Search for the cell housing the specified text and yield its (x, y) center coordinate. 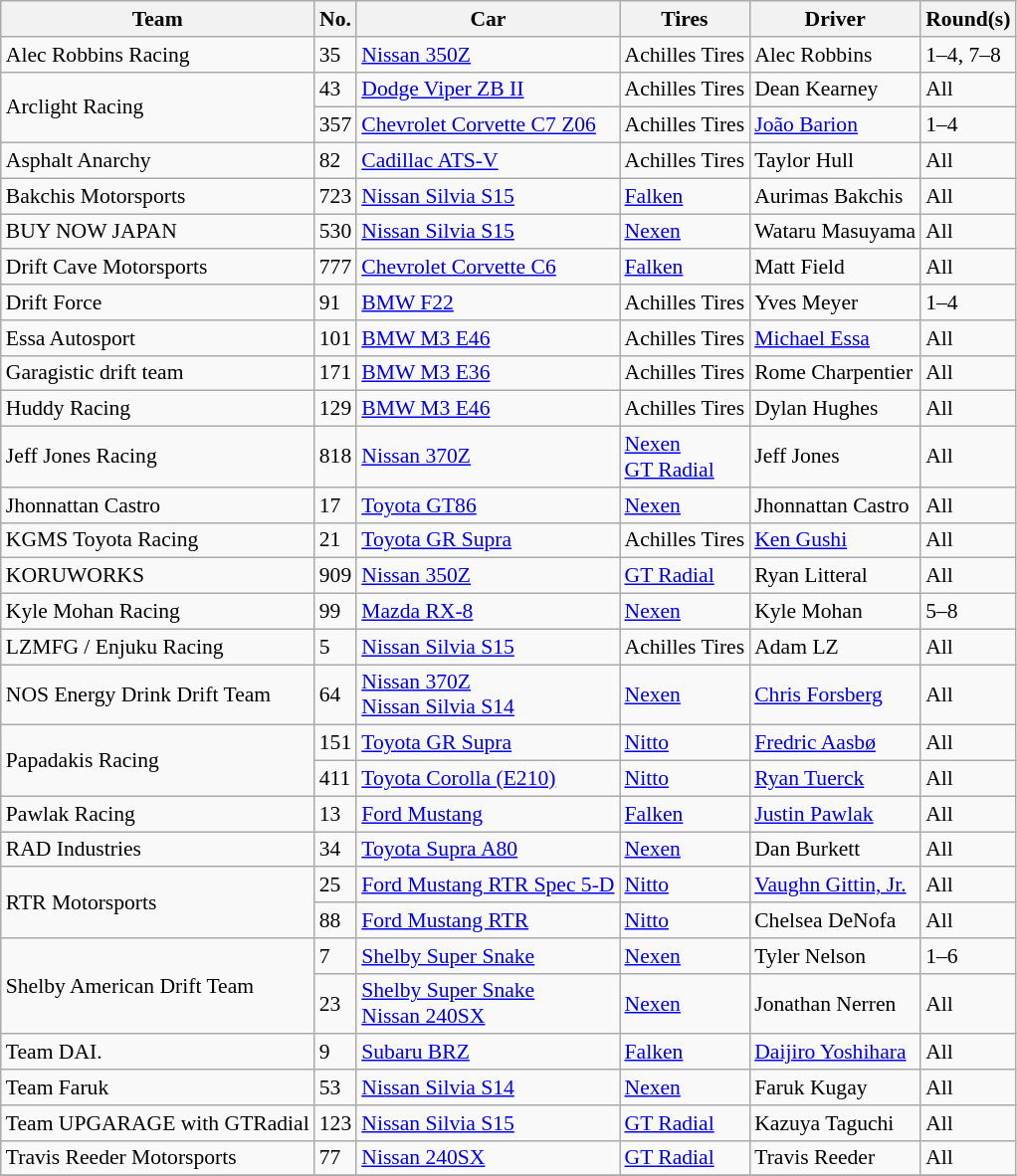
Travis Reeder Motorsports (157, 1158)
1–6 (967, 956)
Alec Robbins Racing (157, 55)
Toyota GT86 (488, 505)
Essa Autosport (157, 338)
RAD Industries (157, 850)
Ryan Tuerck (835, 779)
Car (488, 19)
Shelby Super SnakeNissan 240SX (488, 1003)
Driver (835, 19)
43 (336, 90)
35 (336, 55)
KORUWORKS (157, 576)
Drift Force (157, 302)
Arclight Racing (157, 107)
NexenGT Radial (685, 458)
Taylor Hull (835, 161)
Faruk Kugay (835, 1087)
Cadillac ATS-V (488, 161)
411 (336, 779)
João Barion (835, 125)
Jonathan Nerren (835, 1003)
Shelby American Drift Team (157, 987)
Aurimas Bakchis (835, 196)
723 (336, 196)
NOS Energy Drink Drift Team (157, 694)
99 (336, 612)
Kyle Mohan (835, 612)
Chris Forsberg (835, 694)
Ryan Litteral (835, 576)
Papadakis Racing (157, 760)
Toyota Supra A80 (488, 850)
Adam LZ (835, 647)
171 (336, 373)
64 (336, 694)
Nissan 370ZNissan Silvia S14 (488, 694)
909 (336, 576)
Pawlak Racing (157, 814)
Team Faruk (157, 1087)
Team UPGARAGE with GTRadial (157, 1123)
Dylan Hughes (835, 409)
9 (336, 1053)
13 (336, 814)
21 (336, 540)
No. (336, 19)
Chevrolet Corvette C7 Z06 (488, 125)
Subaru BRZ (488, 1053)
530 (336, 232)
Chevrolet Corvette C6 (488, 268)
Toyota Corolla (E210) (488, 779)
Yves Meyer (835, 302)
82 (336, 161)
RTR Motorsports (157, 903)
Michael Essa (835, 338)
Dan Burkett (835, 850)
Nissan Silvia S14 (488, 1087)
Drift Cave Motorsports (157, 268)
Huddy Racing (157, 409)
Chelsea DeNofa (835, 920)
Garagistic drift team (157, 373)
17 (336, 505)
53 (336, 1087)
Ford Mustang RTR Spec 5-D (488, 885)
Ford Mustang (488, 814)
Ken Gushi (835, 540)
25 (336, 885)
Kyle Mohan Racing (157, 612)
Rome Charpentier (835, 373)
1–4, 7–8 (967, 55)
Asphalt Anarchy (157, 161)
Vaughn Gittin, Jr. (835, 885)
Tires (685, 19)
Dean Kearney (835, 90)
Bakchis Motorsports (157, 196)
Fredric Aasbø (835, 743)
818 (336, 458)
7 (336, 956)
KGMS Toyota Racing (157, 540)
5 (336, 647)
Team DAI. (157, 1053)
Jeff Jones Racing (157, 458)
Jeff Jones (835, 458)
Dodge Viper ZB II (488, 90)
91 (336, 302)
88 (336, 920)
Nissan 240SX (488, 1158)
Nissan 370Z (488, 458)
151 (336, 743)
129 (336, 409)
101 (336, 338)
Justin Pawlak (835, 814)
357 (336, 125)
777 (336, 268)
Tyler Nelson (835, 956)
BUY NOW JAPAN (157, 232)
LZMFG / Enjuku Racing (157, 647)
Alec Robbins (835, 55)
Team (157, 19)
Matt Field (835, 268)
Daijiro Yoshihara (835, 1053)
123 (336, 1123)
BMW F22 (488, 302)
Wataru Masuyama (835, 232)
5–8 (967, 612)
23 (336, 1003)
Kazuya Taguchi (835, 1123)
Shelby Super Snake (488, 956)
77 (336, 1158)
Mazda RX-8 (488, 612)
BMW M3 E36 (488, 373)
Round(s) (967, 19)
Ford Mustang RTR (488, 920)
34 (336, 850)
Travis Reeder (835, 1158)
